Determine the (x, y) coordinate at the center of the cell enclosing the given text.  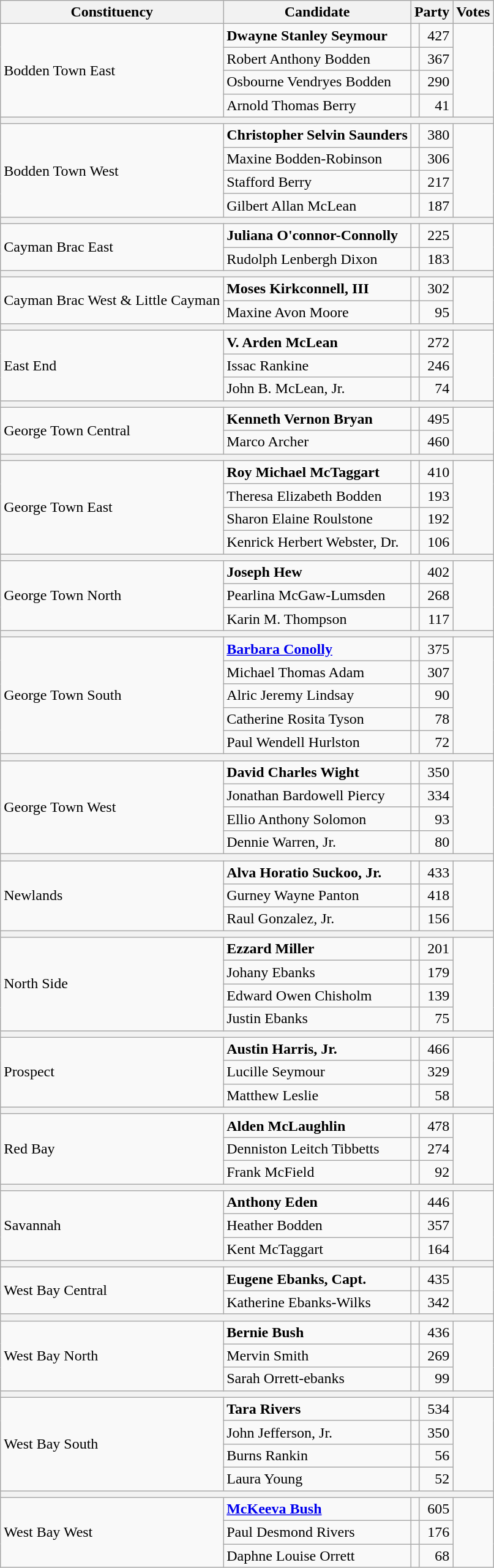
Sharon Elaine Roulstone (317, 519)
Robert Anthony Bodden (317, 59)
460 (436, 442)
George Town West (112, 807)
East End (112, 366)
367 (436, 59)
334 (436, 795)
Johany Ebanks (317, 972)
164 (436, 1249)
290 (436, 82)
183 (436, 259)
George Town South (112, 696)
179 (436, 972)
375 (436, 649)
Votes (473, 12)
329 (436, 1072)
225 (436, 235)
Marco Archer (317, 442)
Alden McLaughlin (317, 1125)
Alva Horatio Suckoo, Jr. (317, 872)
Christopher Selvin Saunders (317, 135)
McKeeva Bush (317, 1509)
92 (436, 1172)
495 (436, 419)
90 (436, 696)
George Town Central (112, 430)
534 (436, 1409)
Lucille Seymour (317, 1072)
Jonathan Bardowell Piercy (317, 795)
75 (436, 1019)
306 (436, 159)
274 (436, 1149)
380 (436, 135)
466 (436, 1049)
North Side (112, 984)
Rudolph Lenbergh Dixon (317, 259)
Joseph Hew (317, 572)
Cayman Brac East (112, 247)
217 (436, 182)
176 (436, 1532)
Alric Jeremy Lindsay (317, 696)
Dennie Warren, Jr. (317, 842)
V. Arden McLean (317, 342)
418 (436, 896)
Theresa Elizabeth Bodden (317, 495)
Newlands (112, 896)
436 (436, 1332)
David Charles Wight (317, 772)
Barbara Conolly (317, 649)
Sarah Orrett-ebanks (317, 1379)
Heather Bodden (317, 1226)
Justin Ebanks (317, 1019)
West Bay Central (112, 1291)
Tara Rivers (317, 1409)
99 (436, 1379)
Arnold Thomas Berry (317, 105)
357 (436, 1226)
307 (436, 672)
Osbourne Vendryes Bodden (317, 82)
Issac Rankine (317, 366)
Paul Desmond Rivers (317, 1532)
Catherine Rosita Tyson (317, 719)
Party (432, 12)
Cayman Brac West & Little Cayman (112, 301)
George Town East (112, 507)
Kenneth Vernon Bryan (317, 419)
Ezzard Miller (317, 949)
433 (436, 872)
Bodden Town West (112, 170)
Raul Gonzalez, Jr. (317, 919)
269 (436, 1356)
Eugene Ebanks, Capt. (317, 1279)
Frank McField (317, 1172)
John Jefferson, Jr. (317, 1432)
Laura Young (317, 1479)
Juliana O'connor-Connolly (317, 235)
Moses Kirkconnell, III (317, 289)
West Bay North (112, 1356)
Kent McTaggart (317, 1249)
Edward Owen Chisholm (317, 996)
268 (436, 596)
Austin Harris, Jr. (317, 1049)
95 (436, 312)
Katherine Ebanks-Wilks (317, 1302)
Gilbert Allan McLean (317, 205)
41 (436, 105)
Gurney Wayne Panton (317, 896)
Constituency (112, 12)
478 (436, 1125)
156 (436, 919)
72 (436, 742)
John B. McLean, Jr. (317, 389)
Maxine Bodden-Robinson (317, 159)
139 (436, 996)
Stafford Berry (317, 182)
605 (436, 1509)
93 (436, 819)
Anthony Eden (317, 1202)
342 (436, 1302)
Pearlina McGaw-Lumsden (317, 596)
Mervin Smith (317, 1356)
78 (436, 719)
106 (436, 542)
246 (436, 366)
Savannah (112, 1226)
Dwayne Stanley Seymour (317, 36)
George Town North (112, 596)
Bernie Bush (317, 1332)
Candidate (317, 12)
302 (436, 289)
193 (436, 495)
272 (436, 342)
West Bay West (112, 1532)
117 (436, 619)
446 (436, 1202)
Matthew Leslie (317, 1095)
Roy Michael McTaggart (317, 472)
Michael Thomas Adam (317, 672)
80 (436, 842)
Burns Rankin (317, 1455)
58 (436, 1095)
402 (436, 572)
56 (436, 1455)
187 (436, 205)
410 (436, 472)
Karin M. Thompson (317, 619)
68 (436, 1556)
Bodden Town East (112, 70)
Denniston Leitch Tibbetts (317, 1149)
74 (436, 389)
Paul Wendell Hurlston (317, 742)
427 (436, 36)
Maxine Avon Moore (317, 312)
201 (436, 949)
Ellio Anthony Solomon (317, 819)
Red Bay (112, 1149)
Daphne Louise Orrett (317, 1556)
52 (436, 1479)
192 (436, 519)
Kenrick Herbert Webster, Dr. (317, 542)
Prospect (112, 1072)
West Bay South (112, 1444)
435 (436, 1279)
